Provide the (X, Y) coordinate of the cell's center where the given text is located.  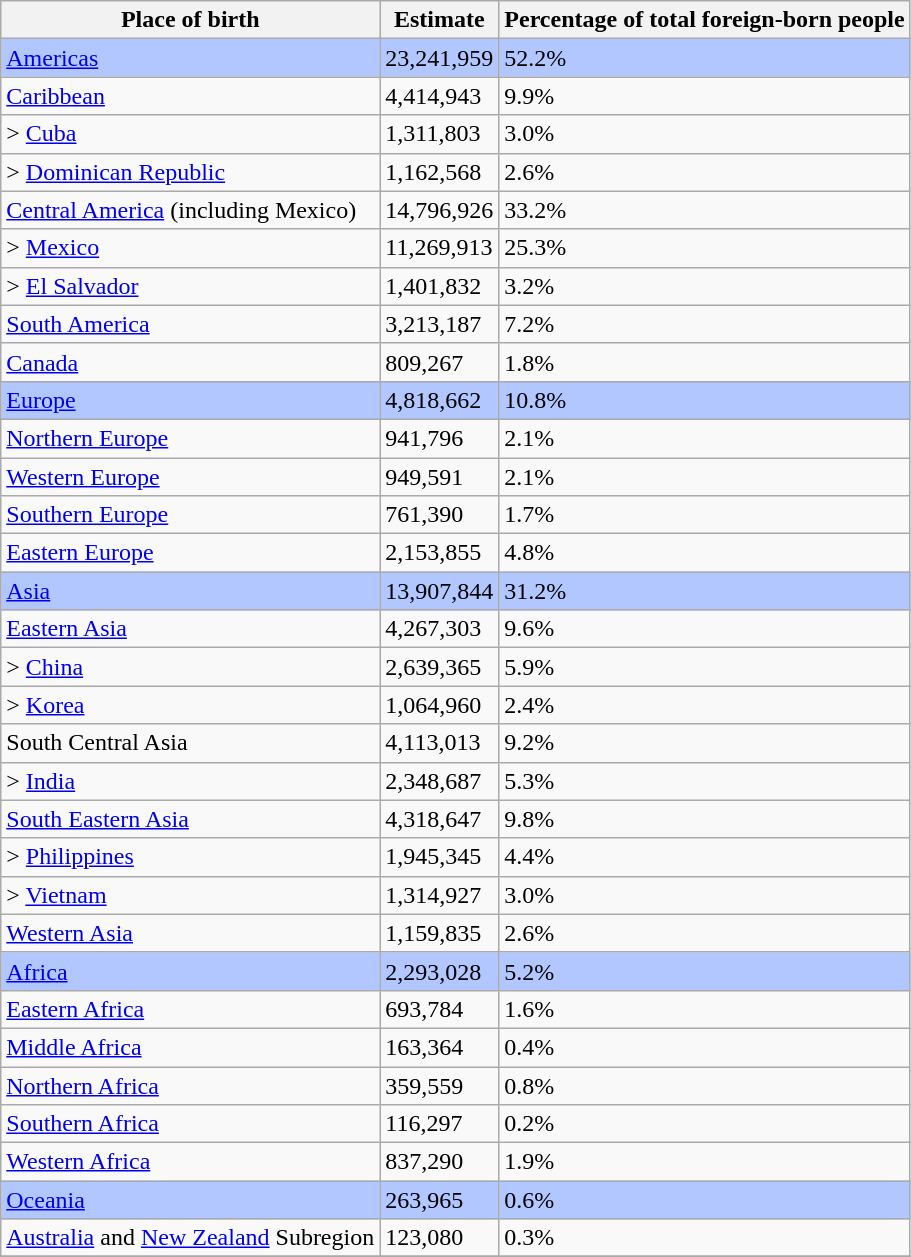
9.6% (704, 629)
Western Asia (190, 933)
South America (190, 324)
1.8% (704, 362)
5.9% (704, 667)
> China (190, 667)
Southern Africa (190, 1124)
Percentage of total foreign-born people (704, 20)
> Philippines (190, 857)
> Cuba (190, 134)
1,311,803 (440, 134)
4,818,662 (440, 400)
23,241,959 (440, 58)
0.3% (704, 1238)
9.9% (704, 96)
2,293,028 (440, 971)
0.6% (704, 1200)
> Korea (190, 705)
4,113,013 (440, 743)
2,153,855 (440, 553)
2,639,365 (440, 667)
1,401,832 (440, 286)
> Mexico (190, 248)
Western Africa (190, 1162)
Estimate (440, 20)
1,064,960 (440, 705)
> Dominican Republic (190, 172)
Asia (190, 591)
52.2% (704, 58)
9.8% (704, 819)
0.8% (704, 1085)
Eastern Europe (190, 553)
25.3% (704, 248)
263,965 (440, 1200)
0.2% (704, 1124)
4,267,303 (440, 629)
> El Salvador (190, 286)
> India (190, 781)
14,796,926 (440, 210)
1,159,835 (440, 933)
Africa (190, 971)
> Vietnam (190, 895)
7.2% (704, 324)
Northern Europe (190, 438)
1,945,345 (440, 857)
Middle Africa (190, 1047)
4.8% (704, 553)
4,414,943 (440, 96)
5.2% (704, 971)
13,907,844 (440, 591)
761,390 (440, 515)
837,290 (440, 1162)
0.4% (704, 1047)
1,162,568 (440, 172)
Europe (190, 400)
4.4% (704, 857)
Northern Africa (190, 1085)
Central America (including Mexico) (190, 210)
Americas (190, 58)
Oceania (190, 1200)
Canada (190, 362)
Southern Europe (190, 515)
941,796 (440, 438)
Australia and New Zealand Subregion (190, 1238)
116,297 (440, 1124)
Western Europe (190, 477)
9.2% (704, 743)
809,267 (440, 362)
South Central Asia (190, 743)
359,559 (440, 1085)
1.9% (704, 1162)
South Eastern Asia (190, 819)
5.3% (704, 781)
Eastern Africa (190, 1009)
1,314,927 (440, 895)
693,784 (440, 1009)
4,318,647 (440, 819)
123,080 (440, 1238)
949,591 (440, 477)
1.7% (704, 515)
33.2% (704, 210)
31.2% (704, 591)
Eastern Asia (190, 629)
Place of birth (190, 20)
2,348,687 (440, 781)
2.4% (704, 705)
3.2% (704, 286)
10.8% (704, 400)
1.6% (704, 1009)
3,213,187 (440, 324)
Caribbean (190, 96)
163,364 (440, 1047)
11,269,913 (440, 248)
